Output the (X, Y) coordinate of the center of the cell containing the given text.  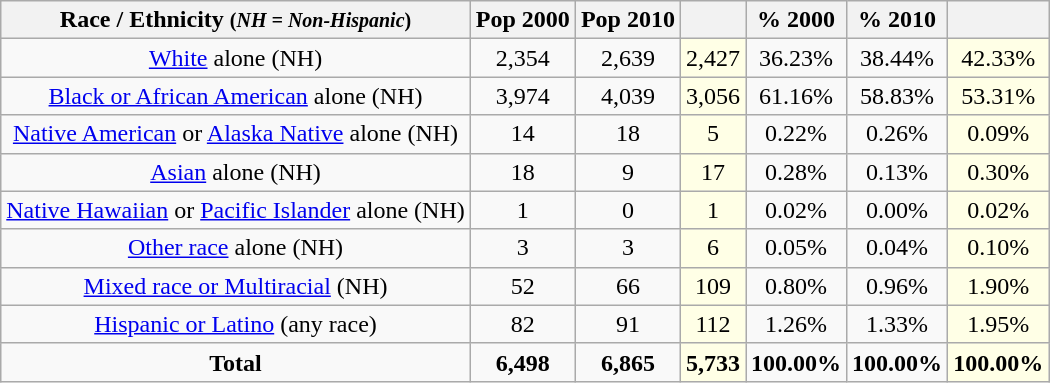
3,056 (712, 96)
Pop 2000 (522, 20)
6,498 (522, 362)
82 (522, 324)
Native American or Alaska Native alone (NH) (236, 134)
42.33% (998, 58)
5,733 (712, 362)
112 (712, 324)
66 (628, 286)
6 (712, 248)
6,865 (628, 362)
0.26% (898, 134)
Total (236, 362)
0.80% (796, 286)
Race / Ethnicity (NH = Non-Hispanic) (236, 20)
1.26% (796, 324)
17 (712, 172)
0.00% (898, 210)
38.44% (898, 58)
61.16% (796, 96)
0.04% (898, 248)
% 2000 (796, 20)
5 (712, 134)
53.31% (998, 96)
2,354 (522, 58)
9 (628, 172)
0.05% (796, 248)
0.13% (898, 172)
Pop 2010 (628, 20)
1.90% (998, 286)
2,639 (628, 58)
0 (628, 210)
Black or African American alone (NH) (236, 96)
1.95% (998, 324)
0.30% (998, 172)
109 (712, 286)
Other race alone (NH) (236, 248)
58.83% (898, 96)
Asian alone (NH) (236, 172)
Mixed race or Multiracial (NH) (236, 286)
% 2010 (898, 20)
52 (522, 286)
14 (522, 134)
36.23% (796, 58)
0.10% (998, 248)
0.28% (796, 172)
Hispanic or Latino (any race) (236, 324)
1.33% (898, 324)
Native Hawaiian or Pacific Islander alone (NH) (236, 210)
0.96% (898, 286)
3,974 (522, 96)
0.22% (796, 134)
0.09% (998, 134)
2,427 (712, 58)
White alone (NH) (236, 58)
91 (628, 324)
4,039 (628, 96)
